Determine the [x, y] coordinate at the center of the cell enclosing the given text.  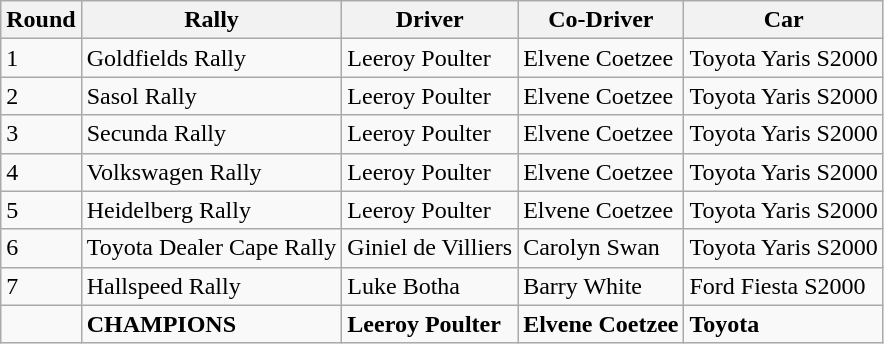
Goldfields Rally [212, 58]
Luke Botha [430, 286]
Ford Fiesta S2000 [784, 286]
Heidelberg Rally [212, 210]
6 [41, 248]
Carolyn Swan [601, 248]
Toyota Dealer Cape Rally [212, 248]
Hallspeed Rally [212, 286]
Car [784, 20]
5 [41, 210]
Giniel de Villiers [430, 248]
2 [41, 96]
Sasol Rally [212, 96]
Co-Driver [601, 20]
3 [41, 134]
Secunda Rally [212, 134]
Toyota [784, 324]
Rally [212, 20]
1 [41, 58]
7 [41, 286]
CHAMPIONS [212, 324]
Volkswagen Rally [212, 172]
Driver [430, 20]
Barry White [601, 286]
Round [41, 20]
4 [41, 172]
